For the text-containing cell, return its midpoint in [x, y] coordinate format. 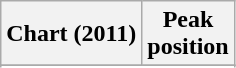
Chart (2011) [72, 34]
Peakposition [188, 34]
